Return [x, y] of the center of cell containing provided text 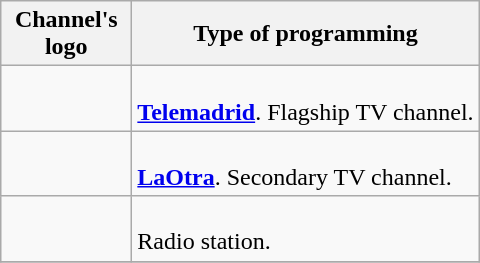
Radio station. [306, 228]
Telemadrid. Flagship TV channel. [306, 98]
Type of programming [306, 34]
Channel's logo [66, 34]
LaOtra. Secondary TV channel. [306, 164]
